Identify which cell holds the provided text, then report its (X, Y) central coordinate. 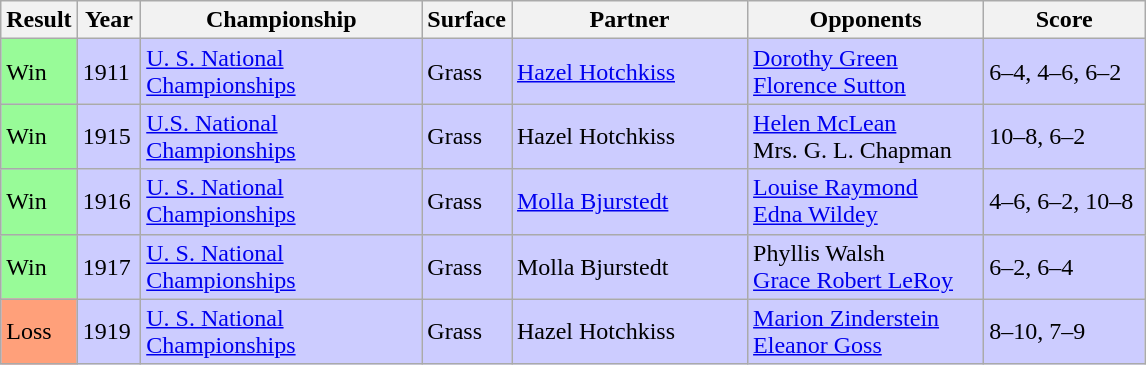
U.S. National Championships (282, 136)
Opponents (866, 20)
Score (1064, 20)
Partner (630, 20)
Louise Raymond Edna Wildey (866, 202)
Loss (39, 332)
6–2, 6–4 (1064, 266)
Year (109, 20)
1919 (109, 332)
10–8, 6–2 (1064, 136)
6–4, 4–6, 6–2 (1064, 72)
4–6, 6–2, 10–8 (1064, 202)
Championship (282, 20)
Result (39, 20)
1915 (109, 136)
Marion Zinderstein Eleanor Goss (866, 332)
Dorothy Green Florence Sutton (866, 72)
Phyllis Walsh Grace Robert LeRoy (866, 266)
Helen McLean Mrs. G. L. Chapman (866, 136)
Surface (467, 20)
8–10, 7–9 (1064, 332)
1916 (109, 202)
1911 (109, 72)
1917 (109, 266)
